For the text-containing cell, return its midpoint in [X, Y] coordinate format. 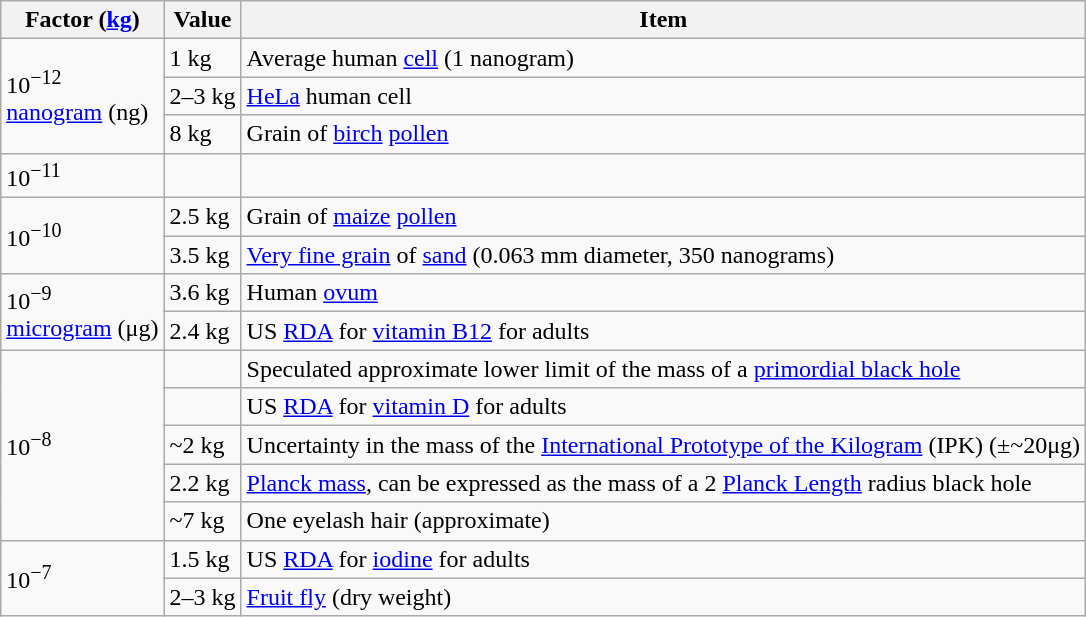
Grain of birch pollen [664, 134]
~7 kg [202, 521]
10−8 [82, 445]
10−7 [82, 578]
US RDA for vitamin D for adults [664, 407]
Very fine grain of sand (0.063 mm diameter, 350 nanograms) [664, 255]
One eyelash hair (approximate) [664, 521]
2.4 kg [202, 331]
2.2 kg [202, 483]
Factor (kg) [82, 20]
10−11 [82, 176]
3.6 kg [202, 293]
Value [202, 20]
1.5 kg [202, 559]
3.5 kg [202, 255]
Average human cell (1 nanogram) [664, 58]
10−12nanogram (ng) [82, 96]
2.5 kg [202, 217]
Speculated approximate lower limit of the mass of a primordial black hole [664, 369]
Item [664, 20]
~2 kg [202, 445]
10−9microgram (μg) [82, 312]
Planck mass, can be expressed as the mass of a 2 Planck Length radius black hole [664, 483]
US RDA for iodine for adults [664, 559]
8 kg [202, 134]
Uncertainty in the mass of the International Prototype of the Kilogram (IPK) (±~20μg) [664, 445]
Fruit fly (dry weight) [664, 597]
1 kg [202, 58]
HeLa human cell [664, 96]
10−10 [82, 236]
US RDA for vitamin B12 for adults [664, 331]
Human ovum [664, 293]
Grain of maize pollen [664, 217]
